Scan for the cell matching the given text and deliver its (X, Y) coordinate at center. 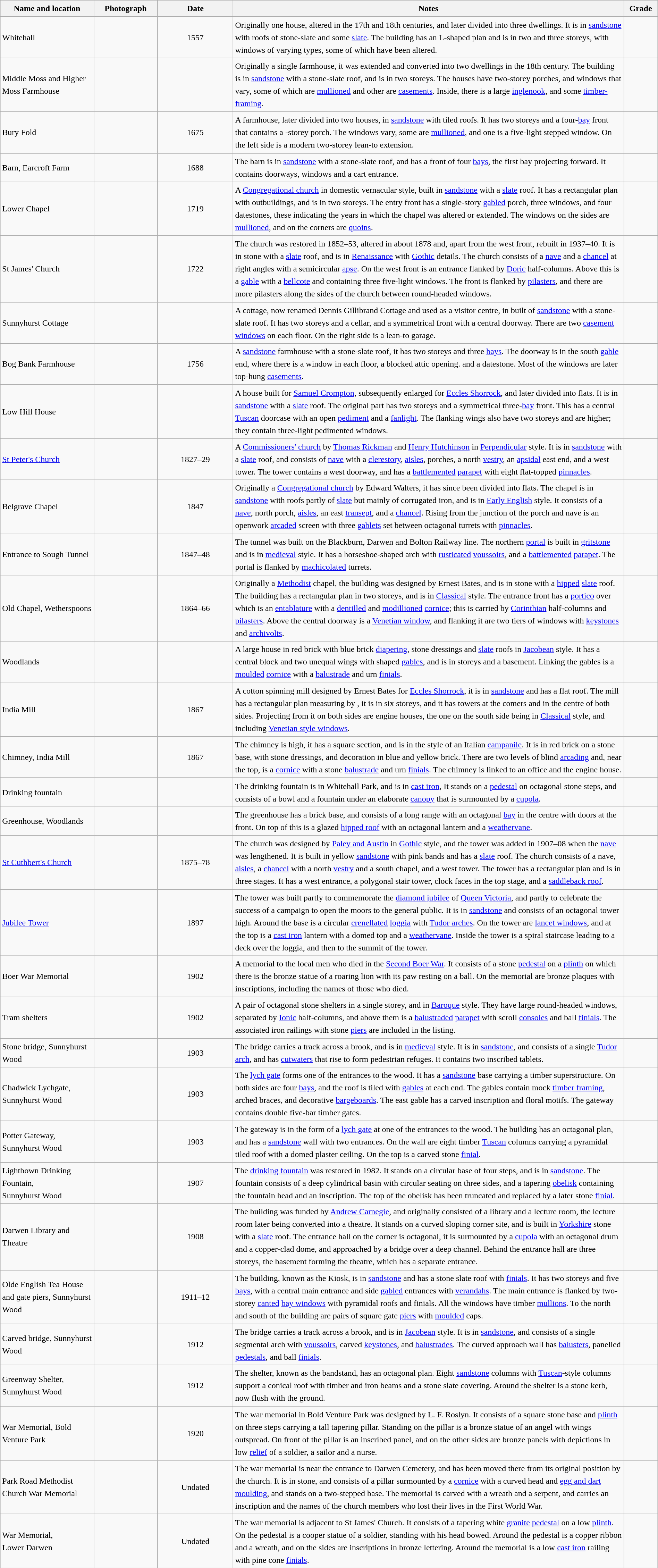
Darwen Library and Theatre (47, 1236)
Lower Chapel (47, 209)
Greenhouse, Woodlands (47, 821)
1722 (195, 269)
1908 (195, 1236)
Woodlands (47, 662)
Tram shelters (47, 1018)
Potter Gateway, Sunnyhurst Wood (47, 1141)
Bury Fold (47, 133)
Drinking fountain (47, 792)
Lightbown Drinking Fountain,Sunnyhurst Wood (47, 1183)
Grade (641, 8)
India Mill (47, 710)
1847–48 (195, 555)
1907 (195, 1183)
Low Hill House (47, 412)
Stone bridge, Sunnyhurst Wood (47, 1053)
Greenway Shelter, Sunnyhurst Wood (47, 1386)
1688 (195, 167)
St Cuthbert's Church (47, 862)
Entrance to Sough Tunnel (47, 555)
1675 (195, 133)
1920 (195, 1434)
War Memorial, Bold Venture Park (47, 1434)
Name and location (47, 8)
Photograph (126, 8)
Old Chapel, Wetherspoons (47, 608)
Date (195, 8)
Middle Moss and Higher Moss Farmhouse (47, 85)
Chimney, India Mill (47, 757)
1756 (195, 364)
Jubilee Tower (47, 923)
Belgrave Chapel (47, 507)
1875–78 (195, 862)
Boer War Memorial (47, 976)
War Memorial,Lower Darwen (47, 1541)
St James' Church (47, 269)
1847 (195, 507)
Bog Bank Farmhouse (47, 364)
St Peter's Church (47, 459)
Sunnyhurst Cottage (47, 323)
Park Road Methodist Church War Memorial (47, 1487)
Carved bridge, Sunnyhurst Wood (47, 1345)
1719 (195, 209)
1827–29 (195, 459)
Whitehall (47, 37)
1557 (195, 37)
Olde English Tea House and gate piers, Sunnyhurst Wood (47, 1297)
1864–66 (195, 608)
Notes (428, 8)
Barn, Earcroft Farm (47, 167)
1897 (195, 923)
Chadwick Lychgate,Sunnyhurst Wood (47, 1094)
1911–12 (195, 1297)
